Pinpoint the cell where the given text exists, returning its (X, Y) midpoint coordinate. 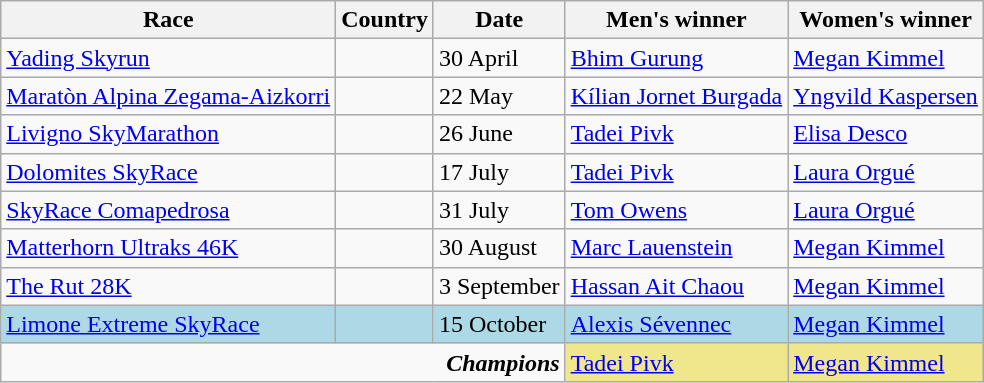
Marc Lauenstein (676, 248)
Race (168, 20)
17 July (499, 172)
30 August (499, 248)
22 May (499, 96)
Maratòn Alpina Zegama-Aizkorri (168, 96)
Dolomites SkyRace (168, 172)
Date (499, 20)
Kílian Jornet Burgada (676, 96)
SkyRace Comapedrosa (168, 210)
30 April (499, 58)
31 July (499, 210)
Hassan Ait Chaou (676, 286)
Country (385, 20)
Matterhorn Ultraks 46K (168, 248)
Elisa Desco (886, 134)
Alexis Sévennec (676, 324)
Bhim Gurung (676, 58)
The Rut 28K (168, 286)
26 June (499, 134)
Champions (283, 362)
Livigno SkyMarathon (168, 134)
Women's winner (886, 20)
Men's winner (676, 20)
Tom Owens (676, 210)
Yading Skyrun (168, 58)
Limone Extreme SkyRace (168, 324)
15 October (499, 324)
3 September (499, 286)
Yngvild Kaspersen (886, 96)
